Determine the (x, y) coordinate at the center of the cell enclosing the given text.  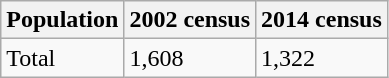
1,608 (190, 58)
2014 census (322, 20)
Total (62, 58)
2002 census (190, 20)
1,322 (322, 58)
Population (62, 20)
